From the cell containing the given text, extract its center point as (X, Y) coordinate. 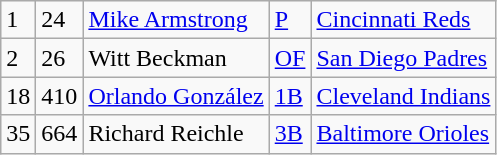
1B (290, 96)
664 (60, 134)
18 (18, 96)
Witt Beckman (176, 58)
Baltimore Orioles (404, 134)
2 (18, 58)
Richard Reichle (176, 134)
26 (60, 58)
San Diego Padres (404, 58)
Cincinnati Reds (404, 20)
OF (290, 58)
1 (18, 20)
Cleveland Indians (404, 96)
3B (290, 134)
35 (18, 134)
Mike Armstrong (176, 20)
410 (60, 96)
Orlando González (176, 96)
P (290, 20)
24 (60, 20)
